Return [x, y] of the center of cell containing provided text 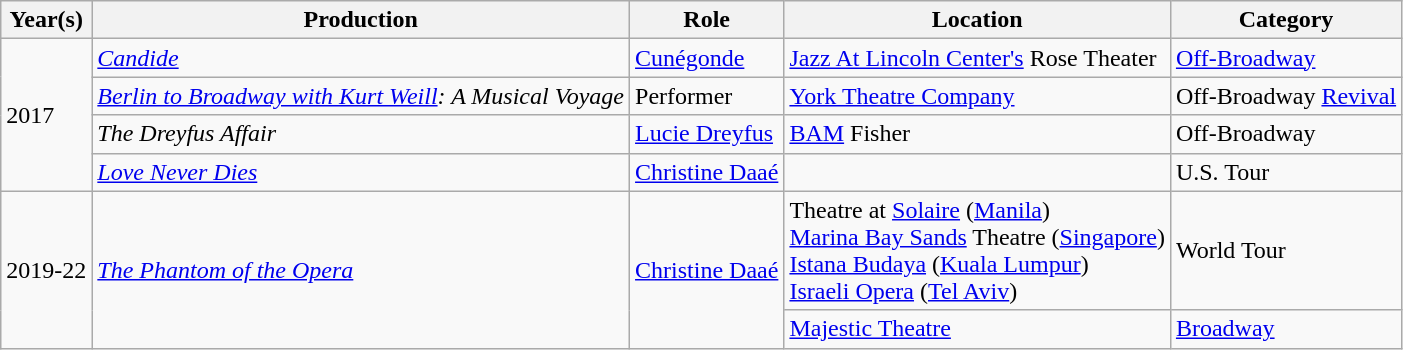
Broadway [1286, 329]
The Phantom of the Opera [361, 270]
The Dreyfus Affair [361, 134]
2019-22 [46, 270]
York Theatre Company [978, 96]
Candide [361, 58]
Category [1286, 20]
Love Never Dies [361, 172]
2017 [46, 115]
Berlin to Broadway with Kurt Weill: A Musical Voyage [361, 96]
Off-Broadway Revival [1286, 96]
Production [361, 20]
Location [978, 20]
Role [707, 20]
Jazz At Lincoln Center's Rose Theater [978, 58]
Majestic Theatre [978, 329]
World Tour [1286, 250]
Performer [707, 96]
BAM Fisher [978, 134]
Cunégonde [707, 58]
Theatre at Solaire (Manila)Marina Bay Sands Theatre (Singapore)Istana Budaya (Kuala Lumpur)Israeli Opera (Tel Aviv) [978, 250]
Lucie Dreyfus [707, 134]
U.S. Tour [1286, 172]
Year(s) [46, 20]
